Find where the given text appears and provide that cell's center as [x, y] coordinate. 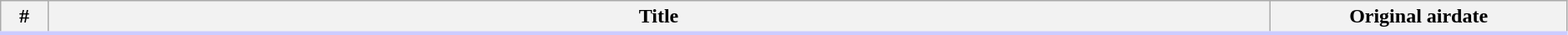
Original airdate [1418, 17]
Title [658, 17]
# [24, 17]
